Provide the [x, y] coordinate of the cell's center where the given text is located.  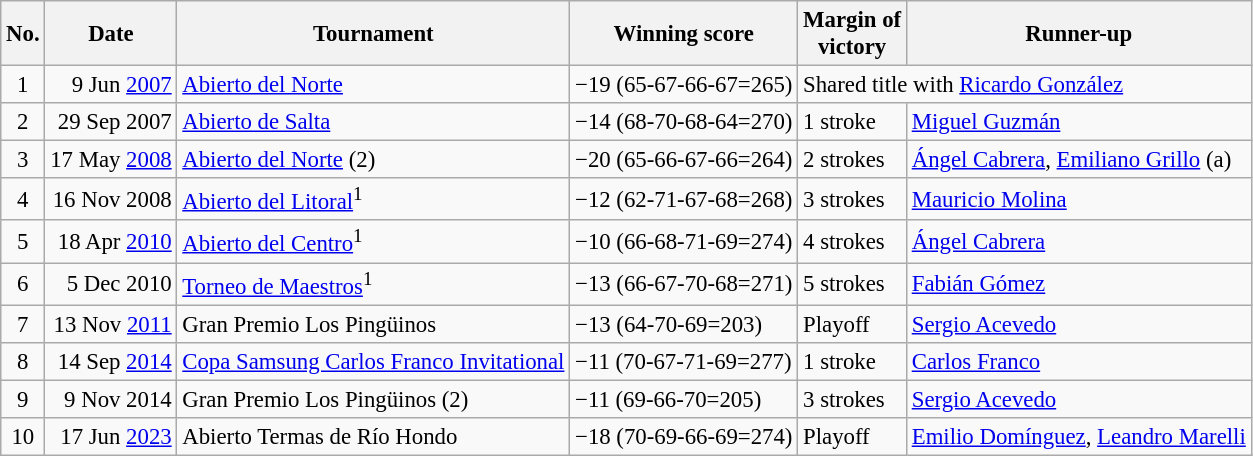
−13 (64-70-69=203) [684, 324]
−14 (68-70-68-64=270) [684, 122]
4 strokes [852, 241]
Miguel Guzmán [1078, 122]
14 Sep 2014 [111, 361]
Torneo de Maestros1 [374, 284]
Abierto de Salta [374, 122]
Abierto del Norte (2) [374, 160]
8 [23, 361]
Copa Samsung Carlos Franco Invitational [374, 361]
Gran Premio Los Pingüinos [374, 324]
4 [23, 199]
Date [111, 34]
7 [23, 324]
2 [23, 122]
16 Nov 2008 [111, 199]
9 Jun 2007 [111, 85]
Abierto Termas de Río Hondo [374, 437]
Margin ofvictory [852, 34]
−12 (62-71-67-68=268) [684, 199]
6 [23, 284]
Carlos Franco [1078, 361]
18 Apr 2010 [111, 241]
−10 (66-68-71-69=274) [684, 241]
Mauricio Molina [1078, 199]
2 strokes [852, 160]
Shared title with Ricardo González [1024, 85]
Emilio Domínguez, Leandro Marelli [1078, 437]
9 [23, 399]
5 strokes [852, 284]
Ángel Cabrera [1078, 241]
5 [23, 241]
17 May 2008 [111, 160]
−20 (65-66-67-66=264) [684, 160]
−11 (69-66-70=205) [684, 399]
Winning score [684, 34]
5 Dec 2010 [111, 284]
−18 (70-69-66-69=274) [684, 437]
Fabián Gómez [1078, 284]
Abierto del Litoral1 [374, 199]
No. [23, 34]
−19 (65-67-66-67=265) [684, 85]
3 [23, 160]
−13 (66-67-70-68=271) [684, 284]
Gran Premio Los Pingüinos (2) [374, 399]
9 Nov 2014 [111, 399]
Abierto del Centro1 [374, 241]
17 Jun 2023 [111, 437]
Runner-up [1078, 34]
−11 (70-67-71-69=277) [684, 361]
Abierto del Norte [374, 85]
1 [23, 85]
29 Sep 2007 [111, 122]
Tournament [374, 34]
Ángel Cabrera, Emiliano Grillo (a) [1078, 160]
10 [23, 437]
13 Nov 2011 [111, 324]
